Detect which cell encompasses the target text, then output its (X, Y) center coordinate. 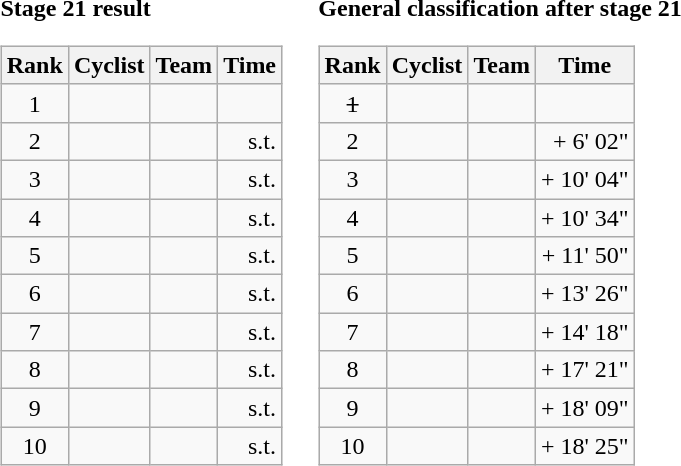
+ 10' 34" (584, 217)
+ 6' 02" (584, 141)
+ 10' 04" (584, 179)
+ 17' 21" (584, 370)
+ 13' 26" (584, 294)
+ 11' 50" (584, 256)
+ 14' 18" (584, 332)
+ 18' 25" (584, 446)
+ 18' 09" (584, 408)
